Extract the (X, Y) coordinate from the center of the cell holding the provided text.  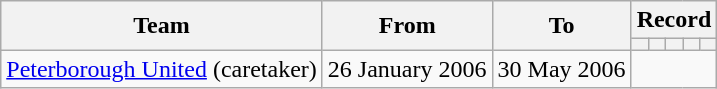
26 January 2006 (407, 69)
Record (674, 20)
Team (162, 26)
30 May 2006 (562, 69)
To (562, 26)
From (407, 26)
Peterborough United (caretaker) (162, 69)
